From the cell containing the given text, extract its center point as [x, y] coordinate. 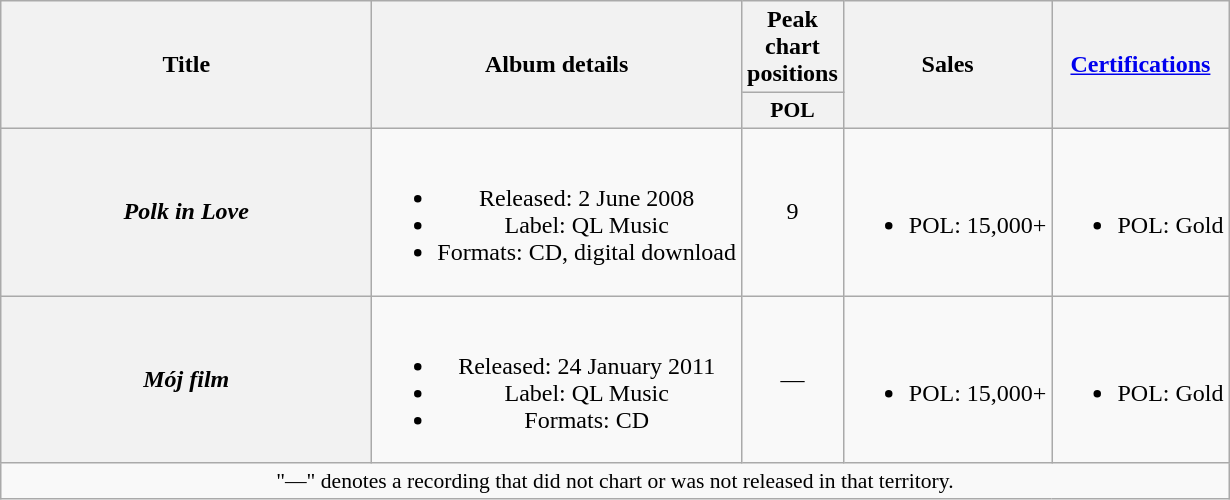
Sales [948, 65]
Title [186, 65]
Polk in Love [186, 212]
Peak chart positions [793, 47]
Mój film [186, 380]
9 [793, 212]
Released: 24 January 2011Label: QL MusicFormats: CD [557, 380]
Certifications [1140, 65]
Album details [557, 65]
— [793, 380]
"—" denotes a recording that did not chart or was not released in that territory. [615, 481]
POL [793, 111]
Released: 2 June 2008Label: QL MusicFormats: CD, digital download [557, 212]
